Detect which cell encompasses the target text, then output its (x, y) center coordinate. 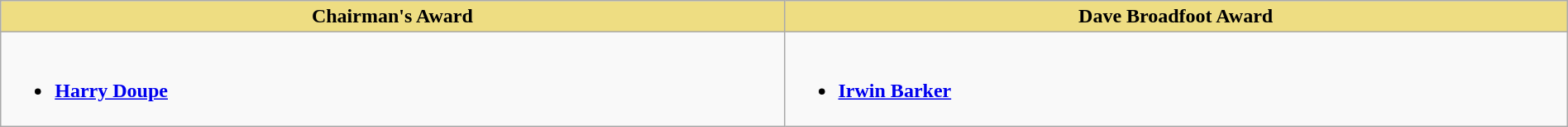
Dave Broadfoot Award (1176, 17)
Harry Doupe (392, 80)
Chairman's Award (392, 17)
Irwin Barker (1176, 80)
